Pinpoint the cell where the given text exists, returning its [X, Y] midpoint coordinate. 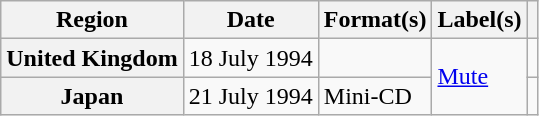
Region [92, 20]
18 July 1994 [250, 58]
Date [250, 20]
Format(s) [375, 20]
21 July 1994 [250, 96]
United Kingdom [92, 58]
Japan [92, 96]
Mini-CD [375, 96]
Mute [480, 77]
Label(s) [480, 20]
